Determine the [x, y] coordinate at the center of the cell enclosing the given text.  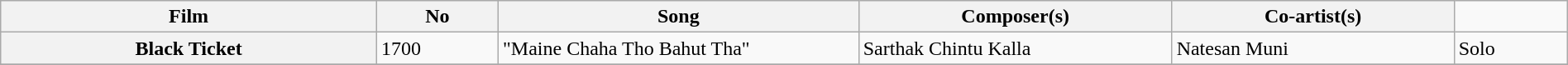
Film [189, 17]
Co-artist(s) [1313, 17]
Solo [1510, 48]
Black Ticket [189, 48]
Composer(s) [1016, 17]
"Maine Chaha Tho Bahut Tha" [678, 48]
1700 [437, 48]
Song [678, 17]
No [437, 17]
Natesan Muni [1313, 48]
Sarthak Chintu Kalla [1016, 48]
